Scan for the cell matching the given text and deliver its [X, Y] coordinate at center. 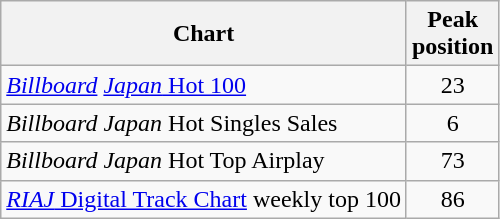
Chart [204, 34]
Peakposition [452, 34]
RIAJ Digital Track Chart weekly top 100 [204, 199]
Billboard Japan Hot Singles Sales [204, 123]
86 [452, 199]
6 [452, 123]
23 [452, 85]
73 [452, 161]
Billboard Japan Hot 100 [204, 85]
Billboard Japan Hot Top Airplay [204, 161]
